Return the (x, y) coordinate for the center point of the cell that contains the specified text.  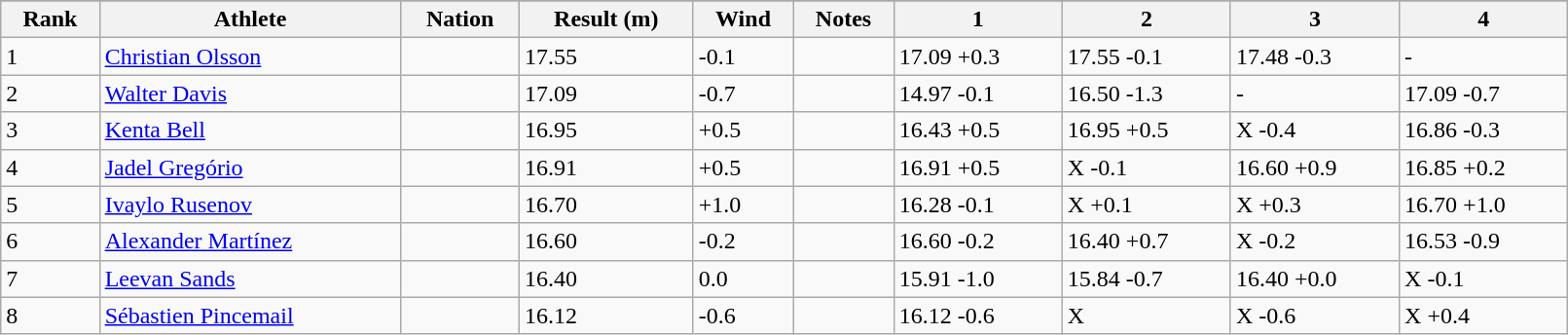
17.48 -0.3 (1314, 56)
17.55 (605, 56)
-0.6 (744, 316)
Nation (459, 19)
15.84 -0.7 (1147, 279)
16.86 -0.3 (1483, 130)
16.91 (605, 167)
8 (51, 316)
0.0 (744, 279)
14.97 -0.1 (977, 93)
7 (51, 279)
X (1147, 316)
X +0.4 (1483, 316)
Christian Olsson (250, 56)
16.95 (605, 130)
16.28 -0.1 (977, 205)
X -0.2 (1314, 242)
17.55 -0.1 (1147, 56)
X +0.1 (1147, 205)
Jadel Gregório (250, 167)
16.60 +0.9 (1314, 167)
17.09 -0.7 (1483, 93)
17.09 (605, 93)
16.70 +1.0 (1483, 205)
Leevan Sands (250, 279)
Alexander Martínez (250, 242)
16.40 +0.7 (1147, 242)
Kenta Bell (250, 130)
+1.0 (744, 205)
16.40 (605, 279)
Rank (51, 19)
Walter Davis (250, 93)
Ivaylo Rusenov (250, 205)
16.53 -0.9 (1483, 242)
16.40 +0.0 (1314, 279)
-0.1 (744, 56)
-0.7 (744, 93)
6 (51, 242)
16.43 +0.5 (977, 130)
X +0.3 (1314, 205)
Wind (744, 19)
Result (m) (605, 19)
16.60 -0.2 (977, 242)
16.12 -0.6 (977, 316)
16.60 (605, 242)
16.50 -1.3 (1147, 93)
X -0.6 (1314, 316)
16.95 +0.5 (1147, 130)
Notes (843, 19)
17.09 +0.3 (977, 56)
-0.2 (744, 242)
16.85 +0.2 (1483, 167)
Sébastien Pincemail (250, 316)
X -0.4 (1314, 130)
15.91 -1.0 (977, 279)
5 (51, 205)
16.70 (605, 205)
Athlete (250, 19)
16.12 (605, 316)
16.91 +0.5 (977, 167)
